Capture the cell that displays the provided text and extract its (X, Y) central coordinate. 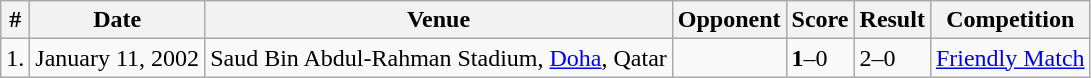
1–0 (820, 58)
Friendly Match (1010, 58)
2–0 (892, 58)
Saud Bin Abdul-Rahman Stadium, Doha, Qatar (439, 58)
January 11, 2002 (118, 58)
Result (892, 20)
1. (16, 58)
Date (118, 20)
# (16, 20)
Opponent (729, 20)
Venue (439, 20)
Competition (1010, 20)
Score (820, 20)
